Determine the [x, y] coordinate at the center of the cell enclosing the given text.  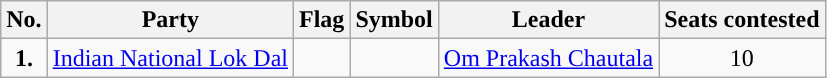
Party [170, 20]
Flag [321, 20]
Seats contested [742, 20]
10 [742, 58]
Indian National Lok Dal [170, 58]
Leader [548, 20]
Symbol [394, 20]
Om Prakash Chautala [548, 58]
1. [24, 58]
No. [24, 20]
